For the text-containing cell, return its midpoint in (X, Y) coordinate format. 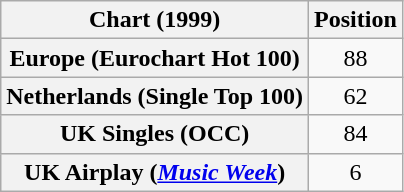
88 (356, 58)
62 (356, 96)
Europe (Eurochart Hot 100) (155, 58)
Chart (1999) (155, 20)
UK Singles (OCC) (155, 134)
Position (356, 20)
84 (356, 134)
UK Airplay (Music Week) (155, 172)
6 (356, 172)
Netherlands (Single Top 100) (155, 96)
